Scan for the cell matching the given text and deliver its [X, Y] coordinate at center. 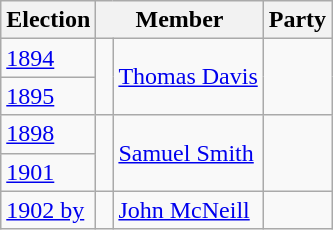
1902 by [48, 210]
Thomas Davis [188, 77]
John McNeill [188, 210]
Member [180, 20]
Samuel Smith [188, 153]
Party [297, 20]
1895 [48, 96]
1901 [48, 172]
Election [48, 20]
1894 [48, 58]
1898 [48, 134]
